Capture the cell that displays the provided text and extract its (x, y) central coordinate. 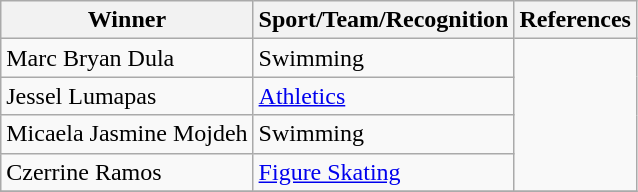
Micaela Jasmine Mojdeh (127, 134)
Figure Skating (384, 172)
Winner (127, 20)
Sport/Team/Recognition (384, 20)
Czerrine Ramos (127, 172)
Jessel Lumapas (127, 96)
References (576, 20)
Marc Bryan Dula (127, 58)
Athletics (384, 96)
